Determine the (X, Y) coordinate at the center of the cell enclosing the given text.  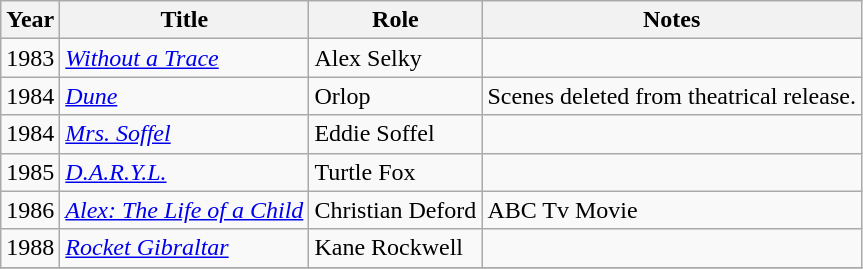
Without a Trace (184, 58)
Alex: The Life of a Child (184, 210)
Kane Rockwell (396, 248)
Rocket Gibraltar (184, 248)
1986 (30, 210)
Year (30, 20)
1988 (30, 248)
Notes (672, 20)
Orlop (396, 96)
Alex Selky (396, 58)
1983 (30, 58)
D.A.R.Y.L. (184, 172)
ABC Tv Movie (672, 210)
Mrs. Soffel (184, 134)
Eddie Soffel (396, 134)
Dune (184, 96)
Christian Deford (396, 210)
1985 (30, 172)
Scenes deleted from theatrical release. (672, 96)
Role (396, 20)
Turtle Fox (396, 172)
Title (184, 20)
